Locate the cell with the specified text and output its [x, y] center coordinate. 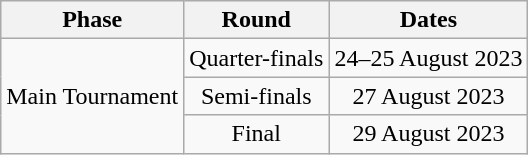
Quarter-finals [256, 58]
Dates [428, 20]
Final [256, 134]
27 August 2023 [428, 96]
29 August 2023 [428, 134]
Phase [92, 20]
Main Tournament [92, 96]
Semi-finals [256, 96]
Round [256, 20]
24–25 August 2023 [428, 58]
